Output the [x, y] coordinate of the center of the cell containing the given text.  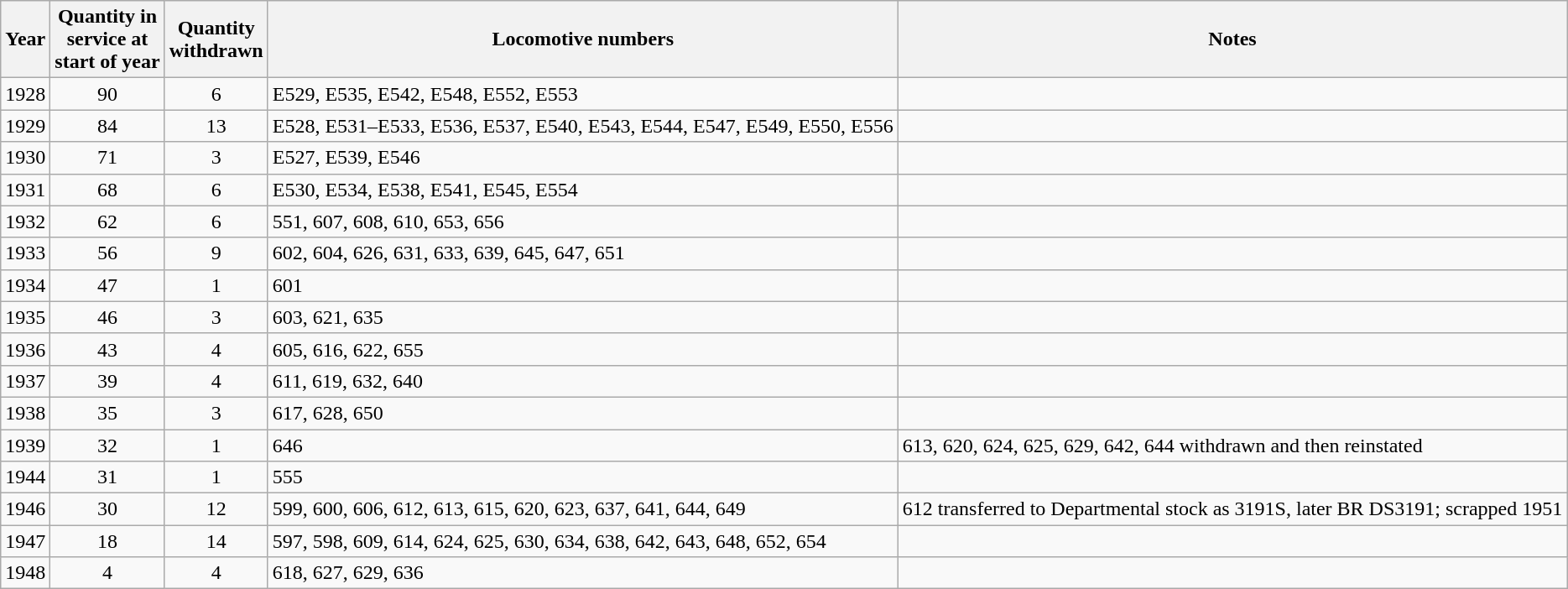
1936 [25, 349]
13 [216, 126]
1947 [25, 541]
599, 600, 606, 612, 613, 615, 620, 623, 637, 641, 644, 649 [582, 509]
1938 [25, 413]
601 [582, 285]
646 [582, 446]
32 [107, 446]
1928 [25, 94]
1946 [25, 509]
1937 [25, 381]
602, 604, 626, 631, 633, 639, 645, 647, 651 [582, 253]
611, 619, 632, 640 [582, 381]
9 [216, 253]
551, 607, 608, 610, 653, 656 [582, 222]
71 [107, 158]
1931 [25, 190]
Year [25, 39]
E529, E535, E542, E548, E552, E553 [582, 94]
597, 598, 609, 614, 624, 625, 630, 634, 638, 642, 643, 648, 652, 654 [582, 541]
E530, E534, E538, E541, E545, E554 [582, 190]
E528, E531–E533, E536, E537, E540, E543, E544, E547, E549, E550, E556 [582, 126]
47 [107, 285]
12 [216, 509]
1935 [25, 317]
35 [107, 413]
14 [216, 541]
43 [107, 349]
39 [107, 381]
E527, E539, E546 [582, 158]
1934 [25, 285]
62 [107, 222]
1944 [25, 477]
68 [107, 190]
617, 628, 650 [582, 413]
90 [107, 94]
1933 [25, 253]
618, 627, 629, 636 [582, 573]
46 [107, 317]
1939 [25, 446]
555 [582, 477]
Quantitywithdrawn [216, 39]
31 [107, 477]
1948 [25, 573]
603, 621, 635 [582, 317]
Locomotive numbers [582, 39]
1932 [25, 222]
Quantity inservice atstart of year [107, 39]
56 [107, 253]
30 [107, 509]
605, 616, 622, 655 [582, 349]
Notes [1232, 39]
612 transferred to Departmental stock as 3191S, later BR DS3191; scrapped 1951 [1232, 509]
613, 620, 624, 625, 629, 642, 644 withdrawn and then reinstated [1232, 446]
1929 [25, 126]
1930 [25, 158]
84 [107, 126]
18 [107, 541]
